Pinpoint the cell where the given text exists, returning its [x, y] midpoint coordinate. 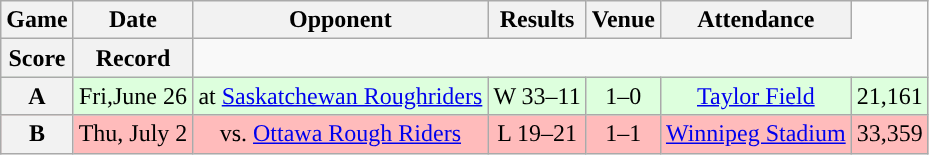
1–1 [623, 134]
Venue [623, 20]
33,359 [890, 134]
Results [537, 20]
21,161 [890, 96]
L 19–21 [537, 134]
A [37, 96]
W 33–11 [537, 96]
Taylor Field [756, 96]
Attendance [756, 20]
Fri,June 26 [133, 96]
Game [37, 20]
at Saskatchewan Roughriders [340, 96]
B [37, 134]
Date [133, 20]
Winnipeg Stadium [756, 134]
1–0 [623, 96]
Record [133, 58]
Thu, July 2 [133, 134]
Score [37, 58]
Opponent [340, 20]
vs. Ottawa Rough Riders [340, 134]
